Locate the cell with the specified text and output its (x, y) center coordinate. 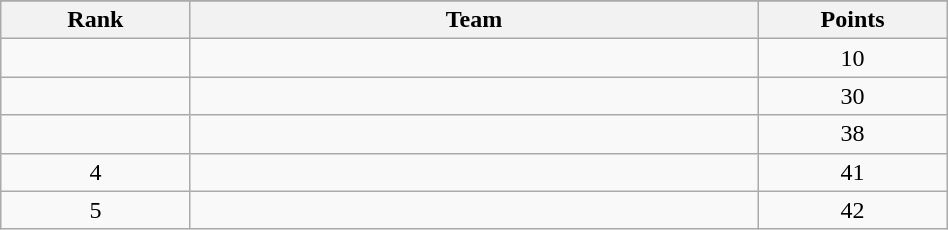
10 (852, 58)
5 (96, 210)
41 (852, 172)
30 (852, 96)
42 (852, 210)
Team (474, 20)
4 (96, 172)
Rank (96, 20)
38 (852, 134)
Points (852, 20)
